Return the [x, y] coordinate for the center point of the cell that contains the specified text.  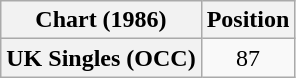
Chart (1986) [101, 20]
Position [248, 20]
87 [248, 58]
UK Singles (OCC) [101, 58]
